Determine the [X, Y] coordinate at the center of the cell enclosing the given text.  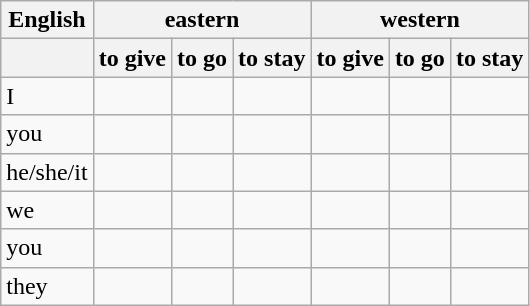
I [47, 96]
eastern [202, 20]
he/she/it [47, 172]
they [47, 286]
English [47, 20]
western [420, 20]
we [47, 210]
